Locate the cell with the specified text and output its [X, Y] center coordinate. 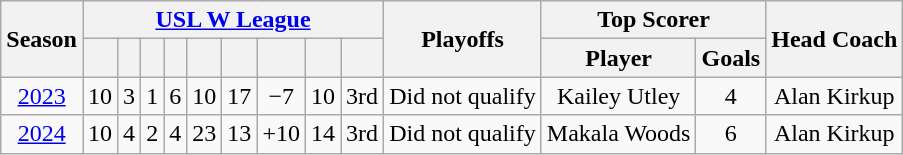
Season [42, 39]
Top Scorer [653, 20]
USL W League [232, 20]
23 [204, 134]
−7 [282, 96]
13 [240, 134]
Goals [731, 58]
2023 [42, 96]
Player [618, 58]
2 [152, 134]
1 [152, 96]
Playoffs [463, 39]
Head Coach [834, 39]
Kailey Utley [618, 96]
14 [322, 134]
+10 [282, 134]
3 [130, 96]
Makala Woods [618, 134]
17 [240, 96]
2024 [42, 134]
